Identify which cell holds the provided text, then report its [x, y] central coordinate. 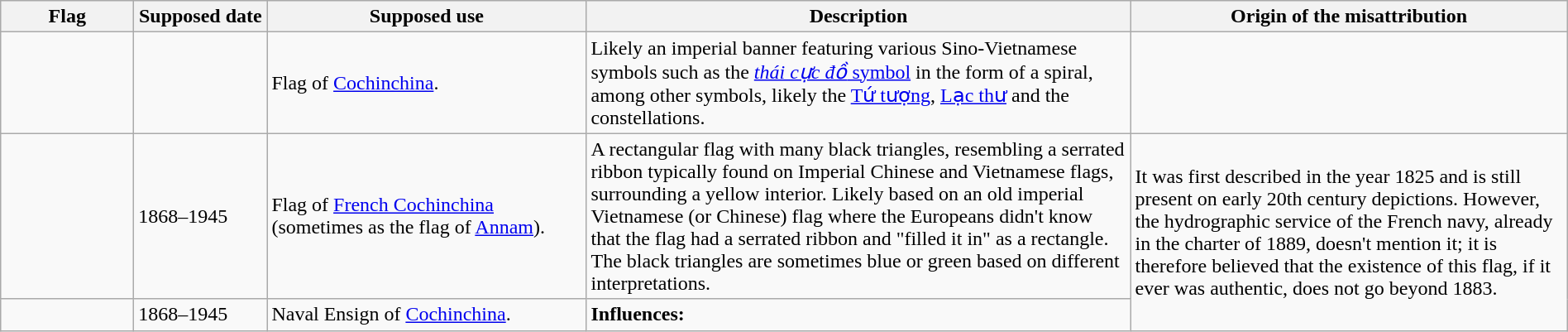
Flag of French Cochinchina (sometimes as the flag of Annam). [427, 216]
Supposed use [427, 17]
Supposed date [200, 17]
Influences: [858, 315]
Naval Ensign of Cochinchina. [427, 315]
Flag [68, 17]
Flag of Cochinchina. [427, 83]
Description [858, 17]
Origin of the misattribution [1349, 17]
